Scan for the cell matching the given text and deliver its (x, y) coordinate at center. 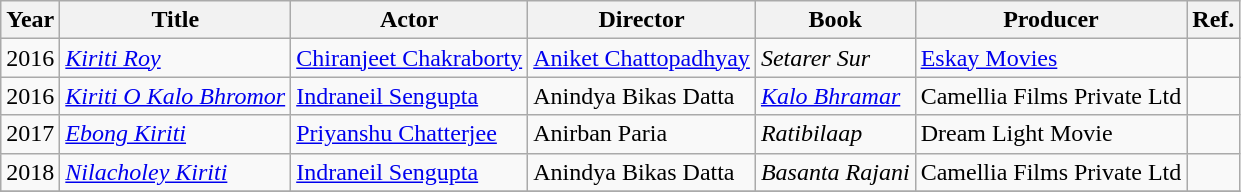
Chiranjeet Chakraborty (410, 58)
Basanta Rajani (835, 172)
Priyanshu Chatterjee (410, 134)
Kalo Bhramar (835, 96)
Book (835, 20)
Ebong Kiriti (176, 134)
Year (30, 20)
2017 (30, 134)
Eskay Movies (1051, 58)
Actor (410, 20)
Nilacholey Kiriti (176, 172)
Aniket Chattopadhyay (642, 58)
Title (176, 20)
2018 (30, 172)
Ref. (1214, 20)
Producer (1051, 20)
Dream Light Movie (1051, 134)
Anirban Paria (642, 134)
Director (642, 20)
Setarer Sur (835, 58)
Kiriti O Kalo Bhromor (176, 96)
Kiriti Roy (176, 58)
Ratibilaap (835, 134)
